Return the [x, y] coordinate for the center point of the cell that contains the specified text.  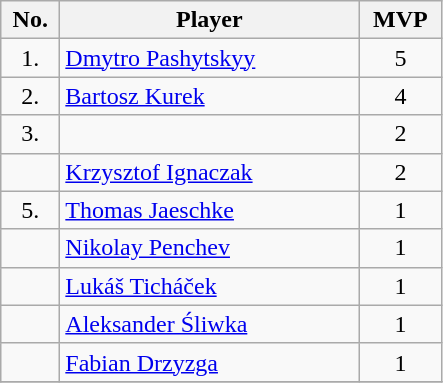
Fabian Drzyzga [210, 362]
Dmytro Pashytskyy [210, 58]
Thomas Jaeschke [210, 210]
Player [210, 20]
Lukáš Ticháček [210, 286]
1. [30, 58]
3. [30, 134]
4 [400, 96]
2. [30, 96]
5 [400, 58]
5. [30, 210]
Aleksander Śliwka [210, 324]
Bartosz Kurek [210, 96]
No. [30, 20]
Nikolay Penchev [210, 248]
Krzysztof Ignaczak [210, 172]
MVP [400, 20]
